From the cell containing the given text, extract its center point as [x, y] coordinate. 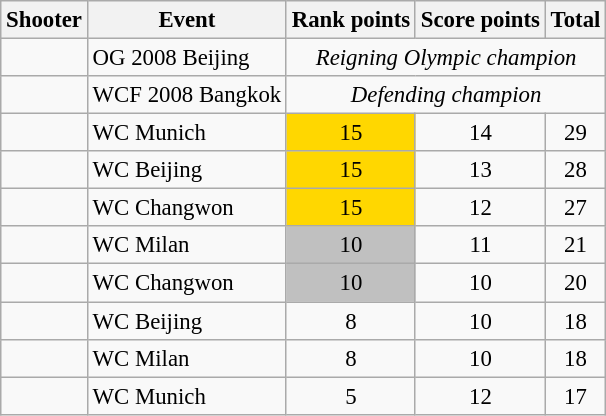
Total [575, 20]
28 [575, 170]
Shooter [44, 20]
11 [480, 245]
5 [350, 396]
14 [480, 133]
29 [575, 133]
Rank points [350, 20]
20 [575, 283]
21 [575, 245]
13 [480, 170]
17 [575, 396]
WCF 2008 Bangkok [186, 95]
Reigning Olympic champion [446, 58]
OG 2008 Beijing [186, 58]
27 [575, 208]
Score points [480, 20]
Event [186, 20]
Defending champion [446, 95]
